From the cell containing the given text, extract its center point as [x, y] coordinate. 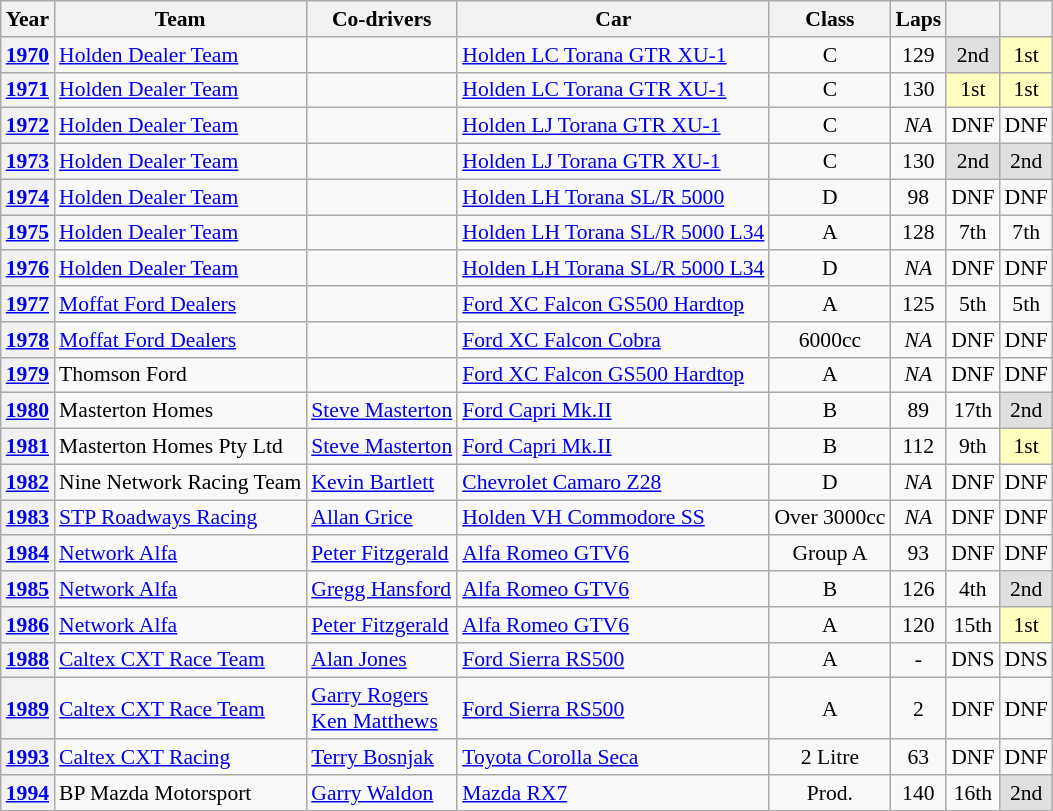
1979 [28, 375]
STP Roadways Racing [180, 518]
1985 [28, 589]
6000cc [830, 340]
Co-drivers [382, 19]
17th [972, 411]
2 Litre [830, 757]
Ford XC Falcon Cobra [613, 340]
Thomson Ford [180, 375]
1976 [28, 269]
89 [918, 411]
1989 [28, 708]
1983 [28, 518]
15th [972, 625]
1973 [28, 162]
1986 [28, 625]
4th [972, 589]
Alan Jones [382, 660]
16th [972, 793]
112 [918, 447]
Holden LH Torana SL/R 5000 [613, 197]
Allan Grice [382, 518]
Group A [830, 554]
1970 [28, 55]
Holden VH Commodore SS [613, 518]
Masterton Homes [180, 411]
125 [918, 304]
- [918, 660]
93 [918, 554]
Over 3000cc [830, 518]
128 [918, 233]
Nine Network Racing Team [180, 482]
120 [918, 625]
1975 [28, 233]
Chevrolet Camaro Z28 [613, 482]
Class [830, 19]
Car [613, 19]
1981 [28, 447]
Caltex CXT Racing [180, 757]
98 [918, 197]
2 [918, 708]
9th [972, 447]
Toyota Corolla Seca [613, 757]
1978 [28, 340]
1974 [28, 197]
BP Mazda Motorsport [180, 793]
126 [918, 589]
129 [918, 55]
Year [28, 19]
1971 [28, 90]
Masterton Homes Pty Ltd [180, 447]
Mazda RX7 [613, 793]
Kevin Bartlett [382, 482]
1988 [28, 660]
Gregg Hansford [382, 589]
Garry Rogers Ken Matthews [382, 708]
Garry Waldon [382, 793]
Team [180, 19]
1972 [28, 126]
1982 [28, 482]
1994 [28, 793]
1980 [28, 411]
1977 [28, 304]
63 [918, 757]
1993 [28, 757]
Laps [918, 19]
Prod. [830, 793]
1984 [28, 554]
140 [918, 793]
Terry Bosnjak [382, 757]
